Return [X, Y] of the center of cell containing provided text 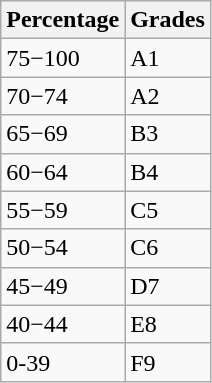
C6 [168, 248]
55−59 [63, 210]
Percentage [63, 20]
70−74 [63, 96]
E8 [168, 324]
65−69 [63, 134]
50−54 [63, 248]
75−100 [63, 58]
C5 [168, 210]
40−44 [63, 324]
60−64 [63, 172]
B4 [168, 172]
A1 [168, 58]
45−49 [63, 286]
0-39 [63, 362]
F9 [168, 362]
D7 [168, 286]
B3 [168, 134]
A2 [168, 96]
Grades [168, 20]
